For the text-containing cell, return its midpoint in [X, Y] coordinate format. 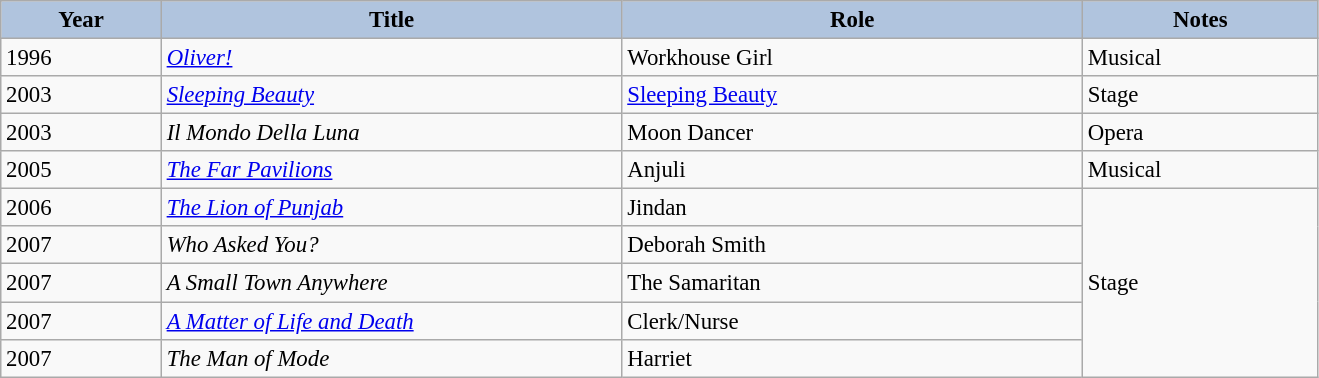
Workhouse Girl [852, 58]
The Far Pavilions [392, 170]
Oliver! [392, 58]
The Lion of Punjab [392, 208]
A Matter of Life and Death [392, 321]
Who Asked You? [392, 245]
Il Mondo Della Luna [392, 133]
Harriet [852, 358]
Role [852, 20]
Notes [1201, 20]
Opera [1201, 133]
Clerk/Nurse [852, 321]
Anjuli [852, 170]
Year [82, 20]
2005 [82, 170]
Deborah Smith [852, 245]
Moon Dancer [852, 133]
The Samaritan [852, 283]
The Man of Mode [392, 358]
Title [392, 20]
Jindan [852, 208]
2006 [82, 208]
1996 [82, 58]
A Small Town Anywhere [392, 283]
